Capture the cell that displays the provided text and extract its (X, Y) central coordinate. 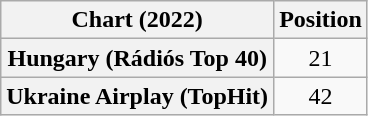
21 (321, 58)
Chart (2022) (138, 20)
Ukraine Airplay (TopHit) (138, 96)
Hungary (Rádiós Top 40) (138, 58)
Position (321, 20)
42 (321, 96)
